Determine the [X, Y] coordinate at the center of the cell enclosing the given text.  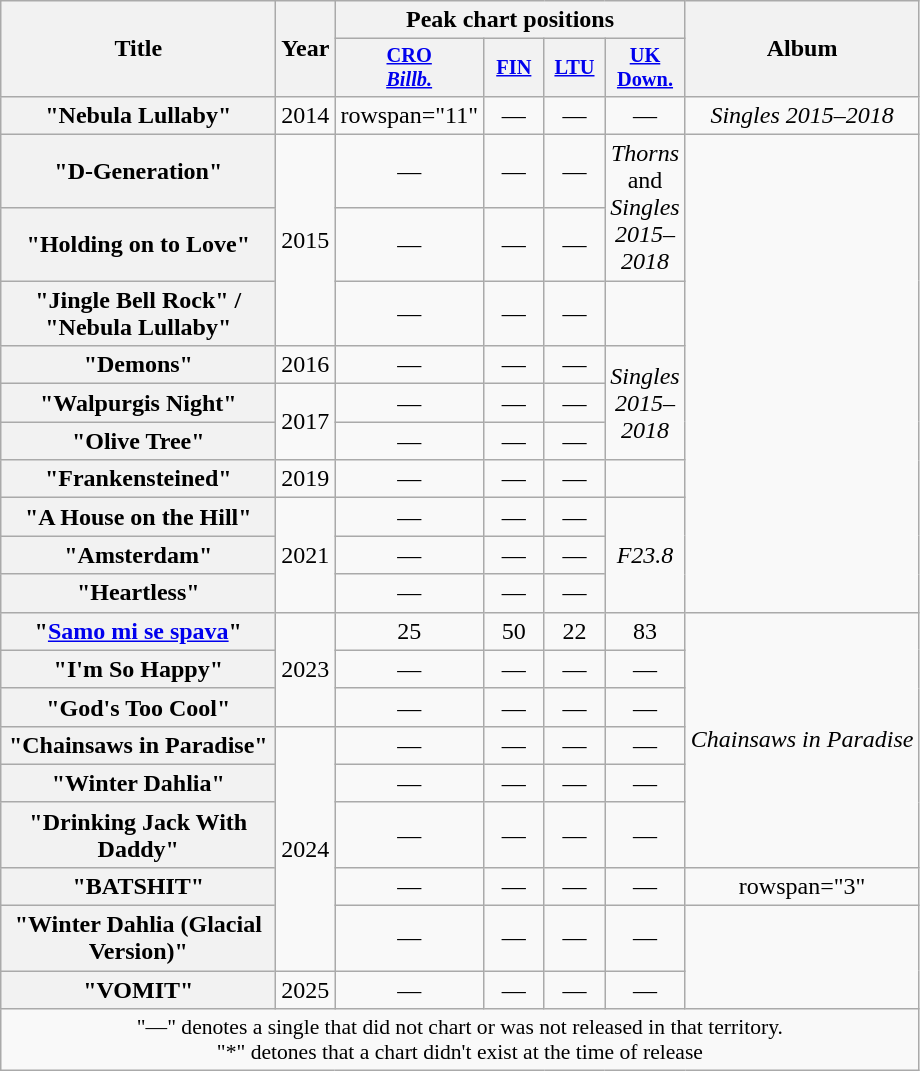
"Frankensteined" [138, 479]
"Amsterdam" [138, 555]
2023 [306, 669]
22 [574, 631]
2016 [306, 365]
F23.8 [645, 555]
2025 [306, 990]
Peak chart positions [510, 20]
"I'm So Happy" [138, 669]
"Jingle Bell Rock" / "Nebula Lullaby" [138, 314]
"Nebula Lullaby" [138, 115]
2019 [306, 479]
2015 [306, 240]
"—" denotes a single that did not chart or was not released in that territory."*" detones that a chart didn't exist at the time of release [460, 1040]
FIN [514, 68]
rowspan="11" [410, 115]
Chainsaws in Paradise [802, 740]
50 [514, 631]
25 [410, 631]
"Walpurgis Night" [138, 403]
2024 [306, 848]
Year [306, 49]
83 [645, 631]
"Drinking Jack With Daddy" [138, 834]
UKDown. [645, 68]
"Chainsaws in Paradise" [138, 745]
2014 [306, 115]
LTU [574, 68]
"A House on the Hill" [138, 517]
"D-Generation" [138, 172]
"Samo mi se spava" [138, 631]
"Winter Dahlia (Glacial Version)" [138, 938]
2021 [306, 555]
"Winter Dahlia" [138, 783]
"Olive Tree" [138, 441]
Album [802, 49]
rowspan="3" [802, 886]
CROBillb. [410, 68]
"God's Too Cool" [138, 707]
Thorns and Singles 2015–2018 [645, 208]
"Demons" [138, 365]
"VOMIT" [138, 990]
"Holding on to Love" [138, 244]
2017 [306, 422]
"BATSHIT" [138, 886]
Title [138, 49]
"Heartless" [138, 593]
